Search for the cell housing the specified text and yield its [X, Y] center coordinate. 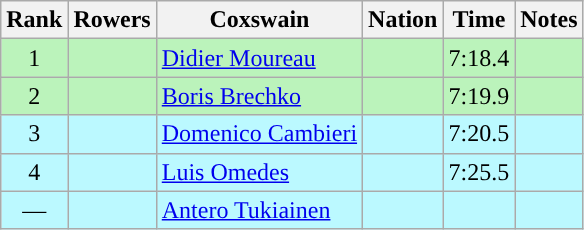
Rowers [112, 20]
7:20.5 [479, 134]
2 [34, 96]
Notes [549, 20]
1 [34, 58]
4 [34, 172]
Coxswain [259, 20]
Rank [34, 20]
7:19.9 [479, 96]
— [34, 210]
Luis Omedes [259, 172]
3 [34, 134]
Boris Brechko [259, 96]
Antero Tukiainen [259, 210]
Didier Moureau [259, 58]
Domenico Cambieri [259, 134]
7:18.4 [479, 58]
Nation [403, 20]
7:25.5 [479, 172]
Time [479, 20]
